Detect which cell encompasses the target text, then output its [x, y] center coordinate. 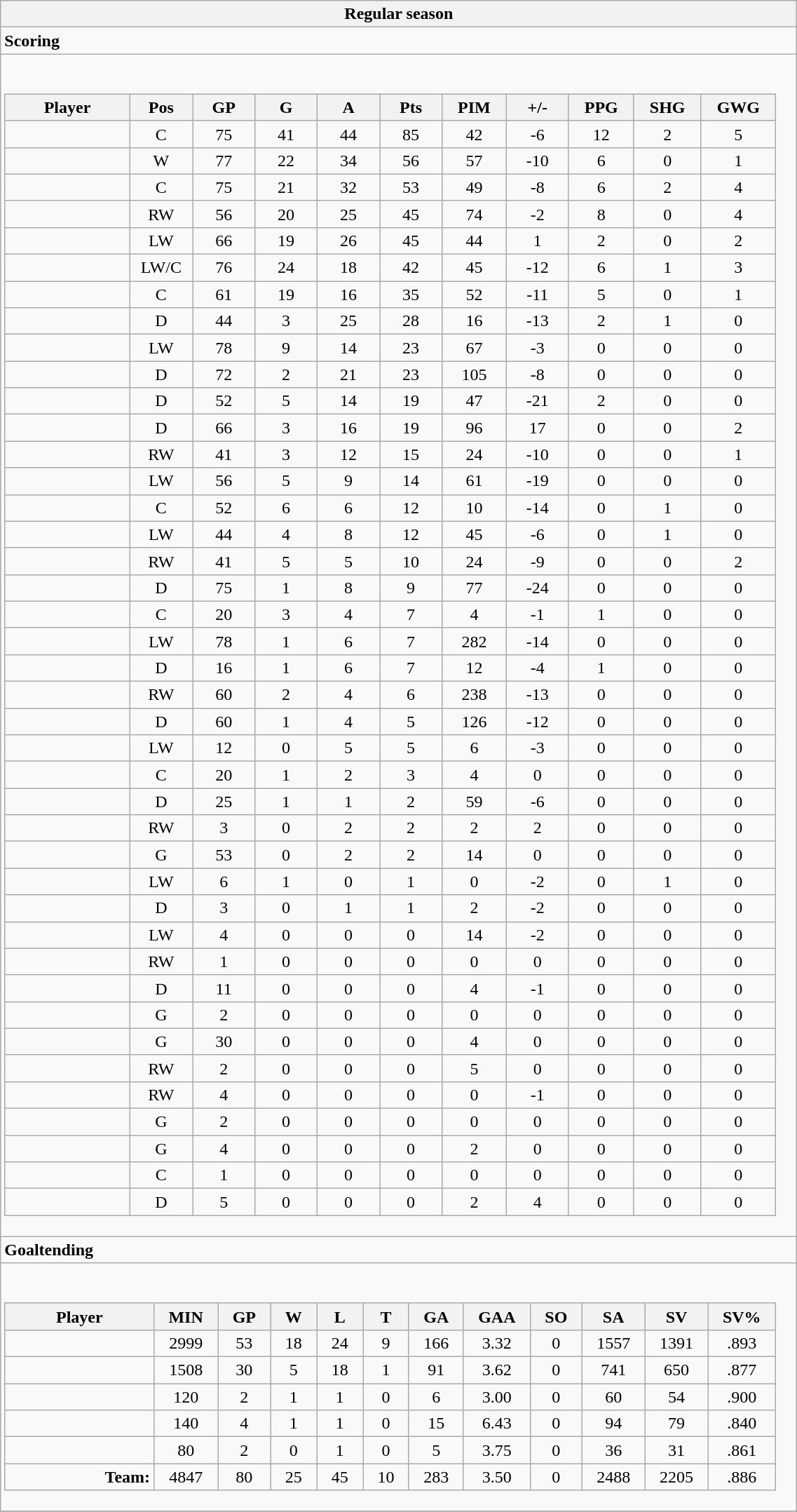
Pts [411, 107]
SO [556, 1316]
LW/C [161, 268]
238 [475, 695]
Regular season [399, 14]
1391 [676, 1343]
72 [224, 374]
32 [349, 187]
741 [613, 1370]
-24 [537, 588]
PPG [601, 107]
2488 [613, 1477]
282 [475, 641]
GA [436, 1316]
1557 [613, 1343]
2205 [676, 1477]
11 [224, 988]
85 [411, 134]
GAA [496, 1316]
105 [475, 374]
54 [676, 1397]
SV% [742, 1316]
.861 [742, 1450]
31 [676, 1450]
Goaltending [399, 1250]
4847 [186, 1477]
35 [411, 295]
28 [411, 321]
94 [613, 1424]
A [349, 107]
1508 [186, 1370]
.893 [742, 1343]
36 [613, 1450]
283 [436, 1477]
SV [676, 1316]
34 [349, 161]
-4 [537, 668]
2999 [186, 1343]
650 [676, 1370]
91 [436, 1370]
67 [475, 348]
140 [186, 1424]
SA [613, 1316]
79 [676, 1424]
Pos [161, 107]
MIN [186, 1316]
59 [475, 802]
T [386, 1316]
.886 [742, 1477]
L [340, 1316]
PIM [475, 107]
57 [475, 161]
96 [475, 428]
47 [475, 401]
3.00 [496, 1397]
49 [475, 187]
3.50 [496, 1477]
GWG [738, 107]
166 [436, 1343]
Team: [80, 1477]
74 [475, 214]
-11 [537, 295]
22 [286, 161]
-19 [537, 481]
.900 [742, 1397]
.877 [742, 1370]
120 [186, 1397]
.840 [742, 1424]
SHG [667, 107]
Scoring [399, 41]
6.43 [496, 1424]
+/- [537, 107]
76 [224, 268]
-21 [537, 401]
3.75 [496, 1450]
3.32 [496, 1343]
3.62 [496, 1370]
26 [349, 241]
126 [475, 722]
17 [537, 428]
-9 [537, 561]
